Locate the cell with the specified text and output its [x, y] center coordinate. 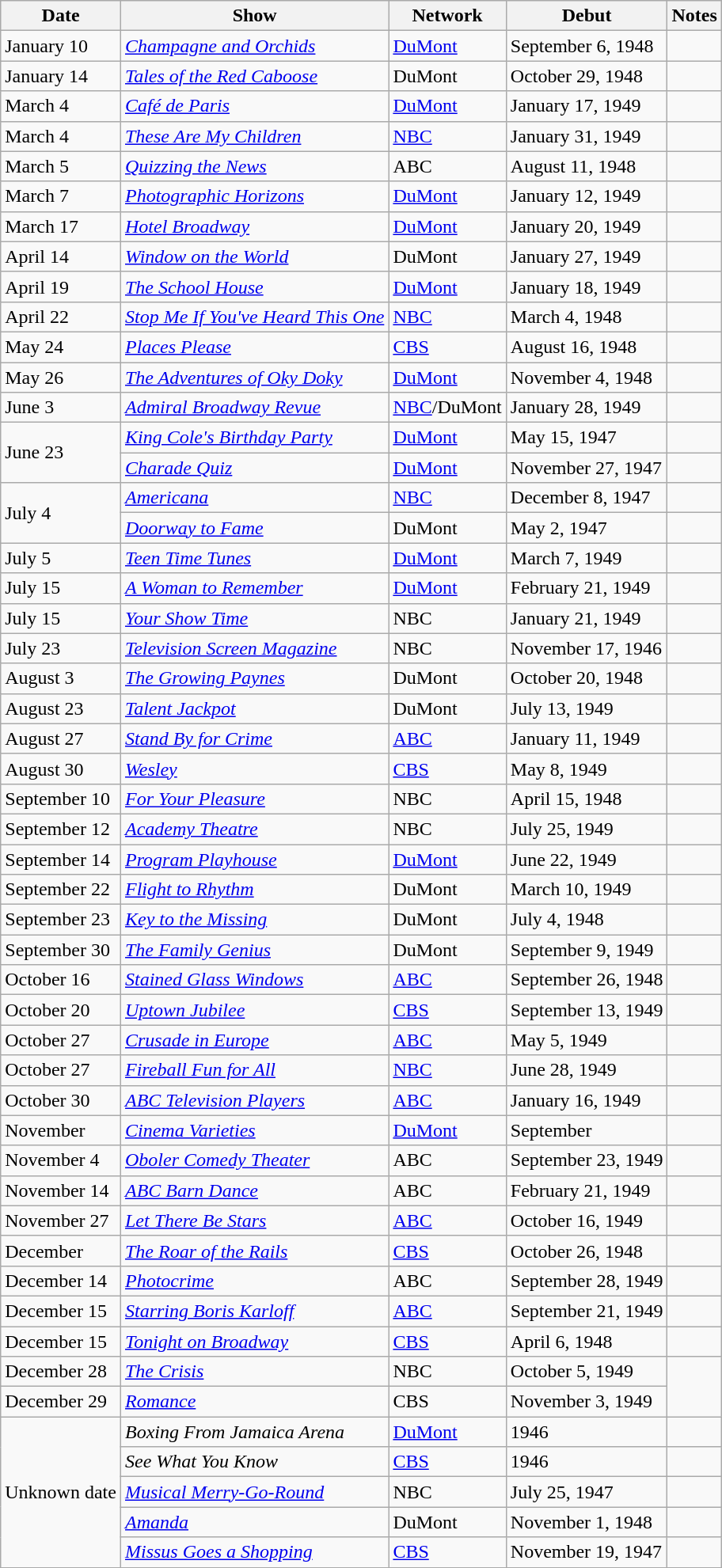
January 11, 1949 [587, 738]
Notes [694, 16]
The Adventures of Oky Doky [254, 378]
These Are My Children [254, 136]
November 17, 1946 [587, 648]
Boxing From Jamaica Arena [254, 1432]
Uptown Jubilee [254, 1010]
April 15, 1948 [587, 799]
October 30 [61, 1100]
March 7 [61, 196]
November 4, 1948 [587, 378]
Flight to Rhythm [254, 890]
September 23, 1949 [587, 1160]
November 3, 1949 [587, 1402]
October 26, 1948 [587, 1251]
Oboler Comedy Theater [254, 1160]
March 5 [61, 166]
Key to the Missing [254, 920]
September 6, 1948 [587, 46]
December 8, 1947 [587, 498]
January 10 [61, 46]
ABC Television Players [254, 1100]
November 27 [61, 1221]
July 4, 1948 [587, 920]
October 20, 1948 [587, 678]
March 4, 1948 [587, 317]
The Roar of the Rails [254, 1251]
September 23 [61, 920]
August 11, 1948 [587, 166]
November 1, 1948 [587, 1522]
September 22 [61, 890]
January 17, 1949 [587, 106]
The School House [254, 287]
Musical Merry-Go-Round [254, 1492]
July 5 [61, 558]
January 16, 1949 [587, 1100]
Your Show Time [254, 618]
NBC/DuMont [447, 408]
Doorway to Fame [254, 528]
Missus Goes a Shopping [254, 1552]
January 12, 1949 [587, 196]
April 22 [61, 317]
March 10, 1949 [587, 890]
Network [447, 16]
Photocrime [254, 1281]
October 16, 1949 [587, 1221]
January 27, 1949 [587, 256]
April 6, 1948 [587, 1342]
January 14 [61, 76]
Debut [587, 16]
Amanda [254, 1522]
A Woman to Remember [254, 588]
Quizzing the News [254, 166]
December 29 [61, 1402]
Program Playhouse [254, 859]
April 14 [61, 256]
Cinema Varieties [254, 1130]
November 19, 1947 [587, 1552]
Charade Quiz [254, 468]
December [61, 1251]
September 12 [61, 829]
September 30 [61, 950]
July 25, 1949 [587, 829]
November 4 [61, 1160]
March 17 [61, 226]
Window on the World [254, 256]
September 21, 1949 [587, 1311]
April 19 [61, 287]
The Crisis [254, 1372]
Teen Time Tunes [254, 558]
January 31, 1949 [587, 136]
January 21, 1949 [587, 618]
Let There Be Stars [254, 1221]
Café de Paris [254, 106]
October 20 [61, 1010]
January 20, 1949 [587, 226]
November 27, 1947 [587, 468]
September 10 [61, 799]
Tales of the Red Caboose [254, 76]
June 23 [61, 453]
July 25, 1947 [587, 1492]
August 3 [61, 678]
Date [61, 16]
ABC Barn Dance [254, 1190]
December 28 [61, 1372]
September 14 [61, 859]
September [587, 1130]
Tonight on Broadway [254, 1342]
January 28, 1949 [587, 408]
Stained Glass Windows [254, 980]
May 8, 1949 [587, 769]
Television Screen Magazine [254, 648]
August 30 [61, 769]
September 26, 1948 [587, 980]
June 28, 1949 [587, 1070]
Starring Boris Karloff [254, 1311]
Romance [254, 1402]
Champagne and Orchids [254, 46]
September 9, 1949 [587, 950]
October 5, 1949 [587, 1372]
September 28, 1949 [587, 1281]
Wesley [254, 769]
May 2, 1947 [587, 528]
Places Please [254, 347]
November 14 [61, 1190]
Talent Jackpot [254, 708]
August 16, 1948 [587, 347]
Americana [254, 498]
September 13, 1949 [587, 1010]
October 29, 1948 [587, 76]
August 23 [61, 708]
Photographic Horizons [254, 196]
Fireball Fun for All [254, 1070]
Crusade in Europe [254, 1040]
November [61, 1130]
Stand By for Crime [254, 738]
July 23 [61, 648]
The Growing Paynes [254, 678]
Academy Theatre [254, 829]
For Your Pleasure [254, 799]
May 15, 1947 [587, 438]
July 13, 1949 [587, 708]
Show [254, 16]
Hotel Broadway [254, 226]
August 27 [61, 738]
Stop Me If You've Heard This One [254, 317]
October 16 [61, 980]
July 4 [61, 513]
May 24 [61, 347]
King Cole's Birthday Party [254, 438]
May 5, 1949 [587, 1040]
March 7, 1949 [587, 558]
Unknown date [61, 1492]
Admiral Broadway Revue [254, 408]
December 14 [61, 1281]
May 26 [61, 378]
The Family Genius [254, 950]
June 22, 1949 [587, 859]
January 18, 1949 [587, 287]
June 3 [61, 408]
See What You Know [254, 1462]
